Scan for the cell matching the given text and deliver its [X, Y] coordinate at center. 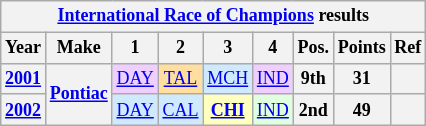
3 [228, 48]
1 [135, 48]
CHI [228, 110]
Pontiac [78, 94]
9th [313, 78]
2001 [24, 78]
31 [362, 78]
2 [180, 48]
TAL [180, 78]
International Race of Champions results [214, 16]
4 [272, 48]
Year [24, 48]
MCH [228, 78]
2002 [24, 110]
CAL [180, 110]
Make [78, 48]
Points [362, 48]
Pos. [313, 48]
2nd [313, 110]
Ref [408, 48]
49 [362, 110]
